Extract the (X, Y) coordinate from the center of the cell holding the provided text.  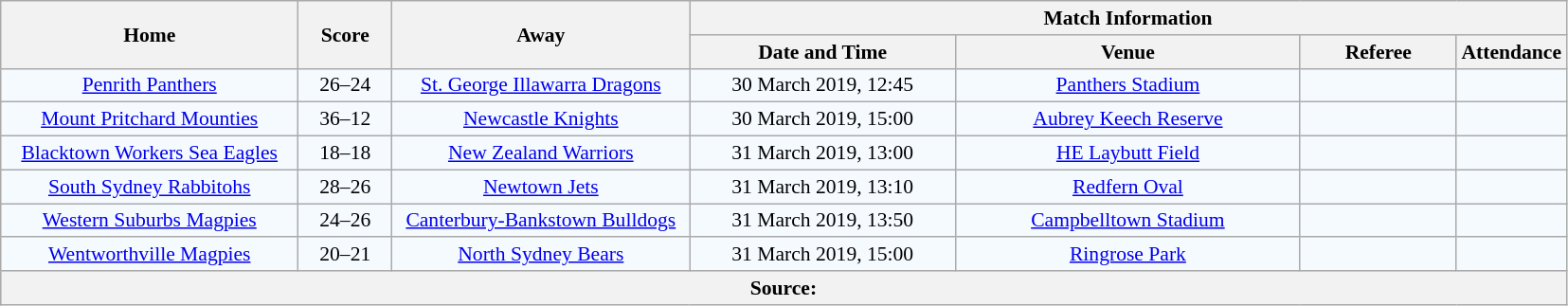
Redfern Oval (1128, 187)
Referee (1378, 52)
18–18 (345, 153)
31 March 2019, 13:50 (822, 221)
Attendance (1511, 52)
Ringrose Park (1128, 255)
Source: (784, 288)
Venue (1128, 52)
31 March 2019, 13:00 (822, 153)
Panthers Stadium (1128, 85)
St. George Illawarra Dragons (541, 85)
24–26 (345, 221)
28–26 (345, 187)
Home (150, 34)
Newcastle Knights (541, 119)
Newtown Jets (541, 187)
Penrith Panthers (150, 85)
30 March 2019, 12:45 (822, 85)
Canterbury-Bankstown Bulldogs (541, 221)
Blacktown Workers Sea Eagles (150, 153)
Wentworthville Magpies (150, 255)
Away (541, 34)
31 March 2019, 13:10 (822, 187)
Mount Pritchard Mounties (150, 119)
Score (345, 34)
Match Information (1127, 18)
New Zealand Warriors (541, 153)
20–21 (345, 255)
South Sydney Rabbitohs (150, 187)
Western Suburbs Magpies (150, 221)
North Sydney Bears (541, 255)
26–24 (345, 85)
Aubrey Keech Reserve (1128, 119)
30 March 2019, 15:00 (822, 119)
31 March 2019, 15:00 (822, 255)
36–12 (345, 119)
Campbelltown Stadium (1128, 221)
Date and Time (822, 52)
HE Laybutt Field (1128, 153)
